Determine the [X, Y] coordinate at the center of the cell enclosing the given text.  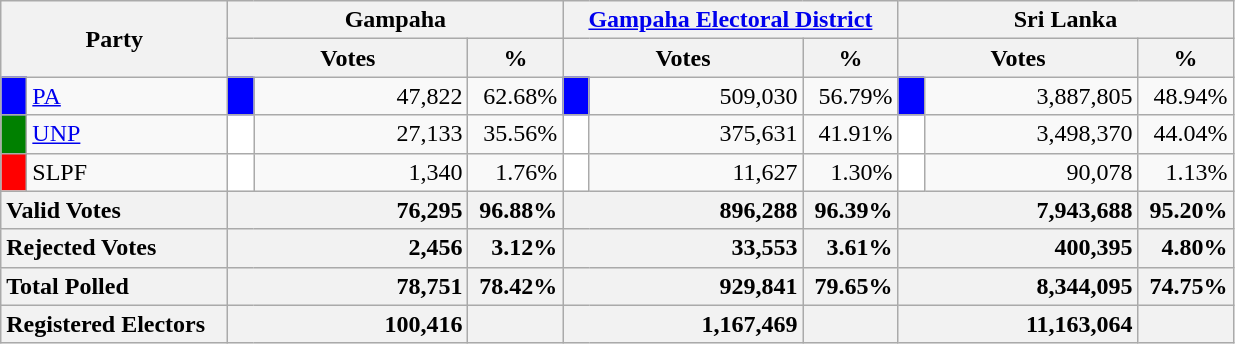
44.04% [1186, 134]
929,841 [683, 286]
96.88% [516, 210]
UNP [128, 134]
1.30% [850, 172]
PA [128, 96]
Total Polled [114, 286]
62.68% [516, 96]
78,751 [348, 286]
509,030 [696, 96]
2,456 [348, 248]
95.20% [1186, 210]
11,627 [696, 172]
3.12% [516, 248]
Rejected Votes [114, 248]
76,295 [348, 210]
375,631 [696, 134]
Party [114, 39]
100,416 [348, 324]
41.91% [850, 134]
27,133 [361, 134]
1,167,469 [683, 324]
3.61% [850, 248]
Gampaha [396, 20]
35.56% [516, 134]
Registered Electors [114, 324]
400,395 [1018, 248]
Sri Lanka [1066, 20]
1,340 [361, 172]
74.75% [1186, 286]
56.79% [850, 96]
7,943,688 [1018, 210]
896,288 [683, 210]
SLPF [128, 172]
8,344,095 [1018, 286]
Valid Votes [114, 210]
48.94% [1186, 96]
1.76% [516, 172]
4.80% [1186, 248]
11,163,064 [1018, 324]
78.42% [516, 286]
1.13% [1186, 172]
47,822 [361, 96]
90,078 [1031, 172]
3,498,370 [1031, 134]
33,553 [683, 248]
79.65% [850, 286]
Gampaha Electoral District [730, 20]
96.39% [850, 210]
3,887,805 [1031, 96]
